Determine the (X, Y) coordinate at the center of the cell enclosing the given text.  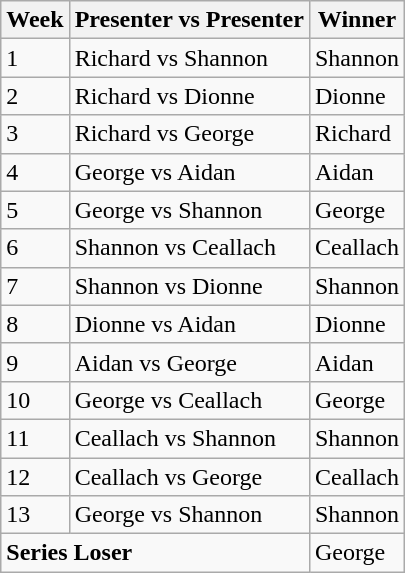
5 (35, 210)
Ceallach vs George (189, 477)
Presenter vs Presenter (189, 20)
Series Loser (156, 553)
7 (35, 286)
Week (35, 20)
George vs Ceallach (189, 400)
Ceallach vs Shannon (189, 438)
Richard (356, 134)
4 (35, 172)
Winner (356, 20)
Dionne vs Aidan (189, 324)
9 (35, 362)
George vs Aidan (189, 172)
6 (35, 248)
12 (35, 477)
Richard vs George (189, 134)
13 (35, 515)
3 (35, 134)
2 (35, 96)
10 (35, 400)
8 (35, 324)
Richard vs Dionne (189, 96)
Richard vs Shannon (189, 58)
11 (35, 438)
Shannon vs Dionne (189, 286)
1 (35, 58)
Aidan vs George (189, 362)
Shannon vs Ceallach (189, 248)
